Find where the given text appears and provide that cell's center as [x, y] coordinate. 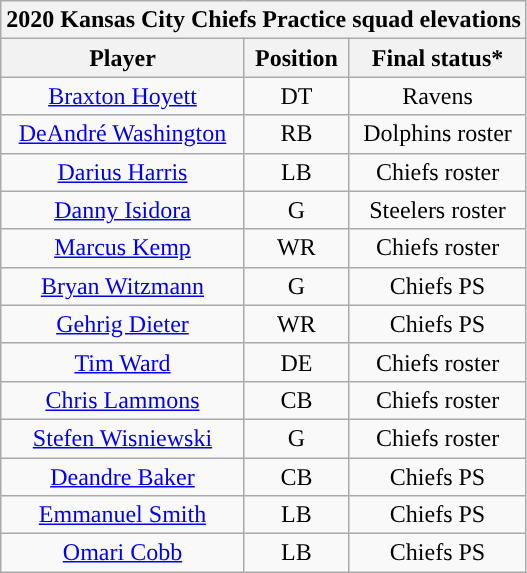
Chris Lammons [122, 400]
Darius Harris [122, 172]
Emmanuel Smith [122, 515]
RB [296, 134]
Danny Isidora [122, 210]
Dolphins roster [438, 134]
Steelers roster [438, 210]
Marcus Kemp [122, 248]
Deandre Baker [122, 477]
Gehrig Dieter [122, 324]
Ravens [438, 96]
Tim Ward [122, 362]
2020 Kansas City Chiefs Practice squad elevations [264, 20]
Stefen Wisniewski [122, 438]
Omari Cobb [122, 553]
Braxton Hoyett [122, 96]
Final status* [438, 58]
DeAndré Washington [122, 134]
DE [296, 362]
Position [296, 58]
DT [296, 96]
Player [122, 58]
Bryan Witzmann [122, 286]
